Determine the [X, Y] coordinate at the center of the cell enclosing the given text.  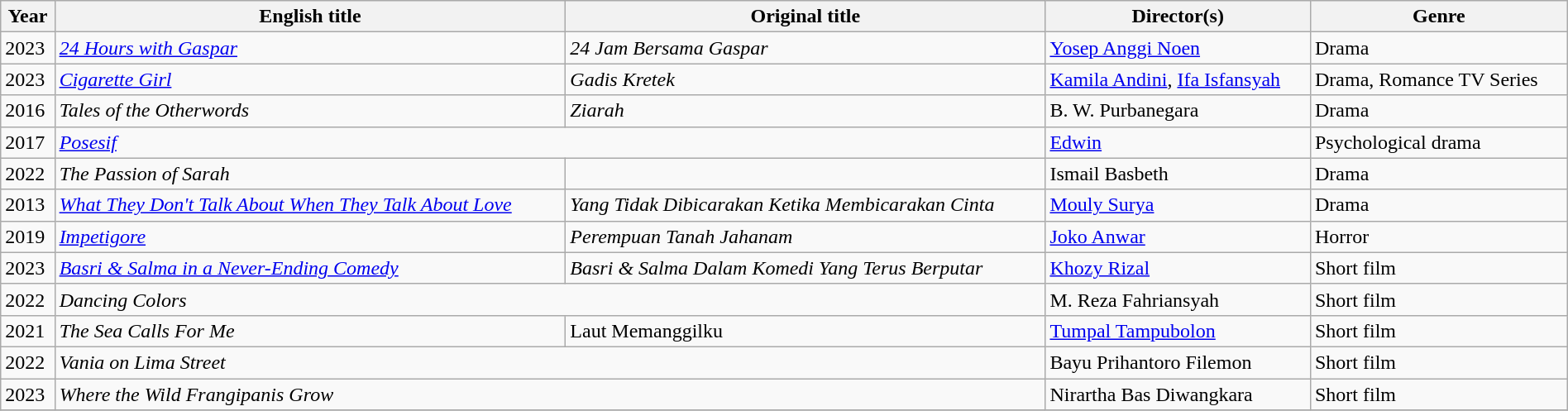
Basri & Salma Dalam Komedi Yang Terus Berputar [806, 268]
Drama, Romance TV Series [1439, 79]
Tumpal Tampubolon [1178, 331]
24 Jam Bersama Gaspar [806, 48]
Vania on Lima Street [550, 362]
Ismail Basbeth [1178, 174]
Yosep Anggi Noen [1178, 48]
Horror [1439, 237]
Original title [806, 17]
Nirartha Bas Diwangkara [1178, 394]
Director(s) [1178, 17]
English title [310, 17]
Impetigore [310, 237]
24 Hours with Gaspar [310, 48]
Cigarette Girl [310, 79]
Yang Tidak Dibicarakan Ketika Membicarakan Cinta [806, 205]
Gadis Kretek [806, 79]
Edwin [1178, 142]
Where the Wild Frangipanis Grow [550, 394]
2013 [28, 205]
Kamila Andini, Ifa Isfansyah [1178, 79]
Joko Anwar [1178, 237]
The Sea Calls For Me [310, 331]
2016 [28, 111]
Mouly Surya [1178, 205]
M. Reza Fahriansyah [1178, 299]
2017 [28, 142]
B. W. Purbanegara [1178, 111]
Dancing Colors [550, 299]
Perempuan Tanah Jahanam [806, 237]
2019 [28, 237]
Basri & Salma in a Never-Ending Comedy [310, 268]
The Passion of Sarah [310, 174]
Tales of the Otherwords [310, 111]
Genre [1439, 17]
Ziarah [806, 111]
Khozy Rizal [1178, 268]
Bayu Prihantoro Filemon [1178, 362]
Laut Memanggilku [806, 331]
Year [28, 17]
2021 [28, 331]
Posesif [550, 142]
Psychological drama [1439, 142]
What They Don't Talk About When They Talk About Love [310, 205]
